Determine the (X, Y) coordinate at the center of the cell enclosing the given text.  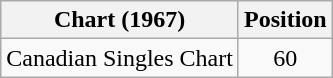
60 (285, 58)
Chart (1967) (120, 20)
Position (285, 20)
Canadian Singles Chart (120, 58)
